Detect which cell encompasses the target text, then output its (X, Y) center coordinate. 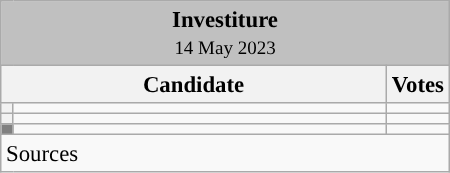
Candidate (194, 85)
Investiture14 May 2023 (226, 34)
Votes (418, 85)
Sources (226, 154)
